Output the [x, y] coordinate of the center of the cell containing the given text.  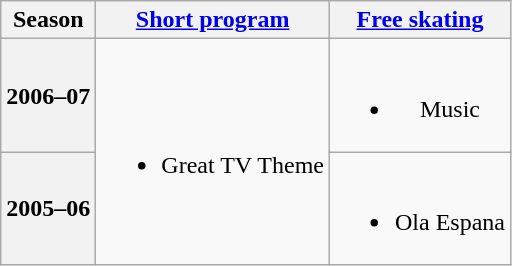
Ola Espana [420, 208]
Music [420, 96]
Short program [213, 20]
Great TV Theme [213, 152]
Season [48, 20]
2005–06 [48, 208]
2006–07 [48, 96]
Free skating [420, 20]
